Return the [X, Y] coordinate for the center point of the cell that contains the specified text.  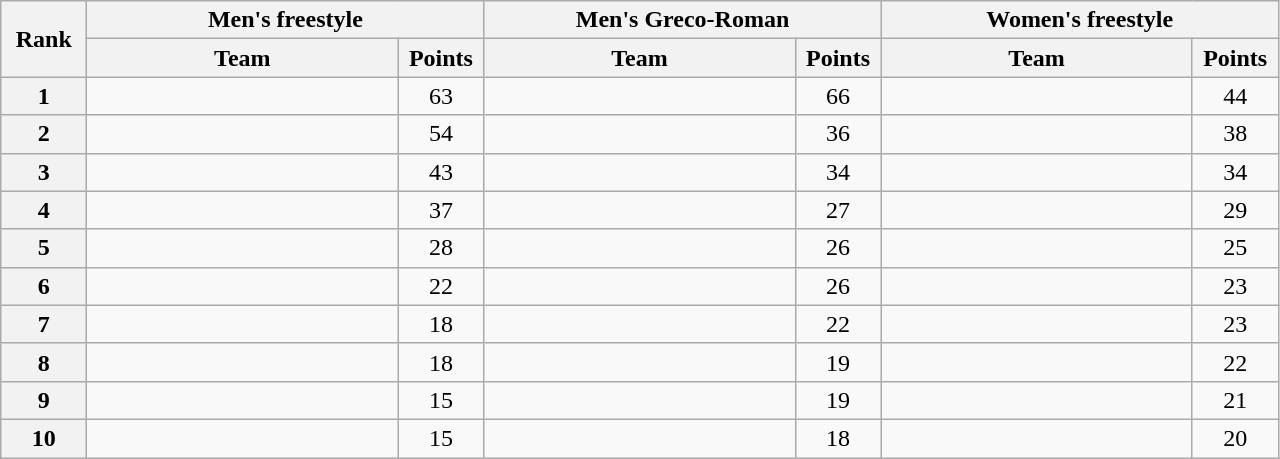
29 [1235, 210]
6 [44, 286]
3 [44, 172]
1 [44, 96]
5 [44, 248]
38 [1235, 134]
63 [441, 96]
27 [838, 210]
21 [1235, 400]
37 [441, 210]
4 [44, 210]
2 [44, 134]
8 [44, 362]
44 [1235, 96]
43 [441, 172]
9 [44, 400]
28 [441, 248]
25 [1235, 248]
66 [838, 96]
10 [44, 438]
Women's freestyle [1080, 20]
Men's Greco-Roman [682, 20]
20 [1235, 438]
Men's freestyle [286, 20]
7 [44, 324]
54 [441, 134]
Rank [44, 39]
36 [838, 134]
